Scan for the cell matching the given text and deliver its (X, Y) coordinate at center. 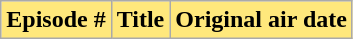
Original air date (262, 20)
Title (140, 20)
Episode # (56, 20)
